Output the [X, Y] coordinate of the center of the cell containing the given text.  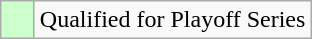
Qualified for Playoff Series [172, 20]
